From the cell containing the given text, extract its center point as [x, y] coordinate. 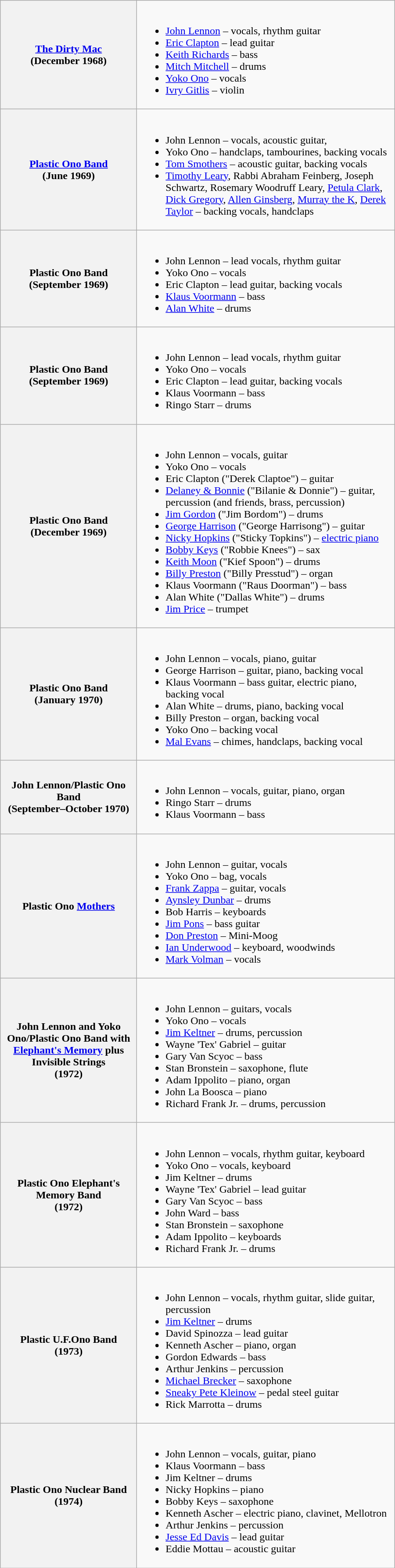
Plastic Ono Band(June 1969) [68, 169]
John Lennon – lead vocals, rhythm guitarYoko Ono – vocalsEric Clapton – lead guitar, backing vocalsKlaus Voormann – bassRingo Starr – drums [266, 376]
John Lennon – lead vocals, rhythm guitarYoko Ono – vocalsEric Clapton – lead guitar, backing vocalsKlaus Voormann – bassAlan White – drums [266, 278]
Plastic Ono Mothers [68, 906]
The Dirty Mac(December 1968) [68, 55]
Plastic U.F.Ono Band(1973) [68, 1345]
John Lennon – vocals, guitar, piano, organRingo Starr – drumsKlaus Voormann – bass [266, 797]
John Lennon/Plastic Ono Band (September–October 1970) [68, 797]
Plastic Ono Nuclear Band(1974) [68, 1495]
John Lennon – vocals, rhythm guitarEric Clapton – lead guitarKeith Richards – bassMitch Mitchell – drumsYoko Ono – vocalsIvry Gitlis – violin [266, 55]
Plastic Ono Elephant's Memory Band(1972) [68, 1195]
Plastic Ono Band (January 1970) [68, 694]
John Lennon and Yoko Ono/Plastic Ono Band with Elephant's Memory plus Invisible Strings(1972) [68, 1050]
Plastic Ono Band (December 1969) [68, 526]
